Identify which cell holds the provided text, then report its [x, y] central coordinate. 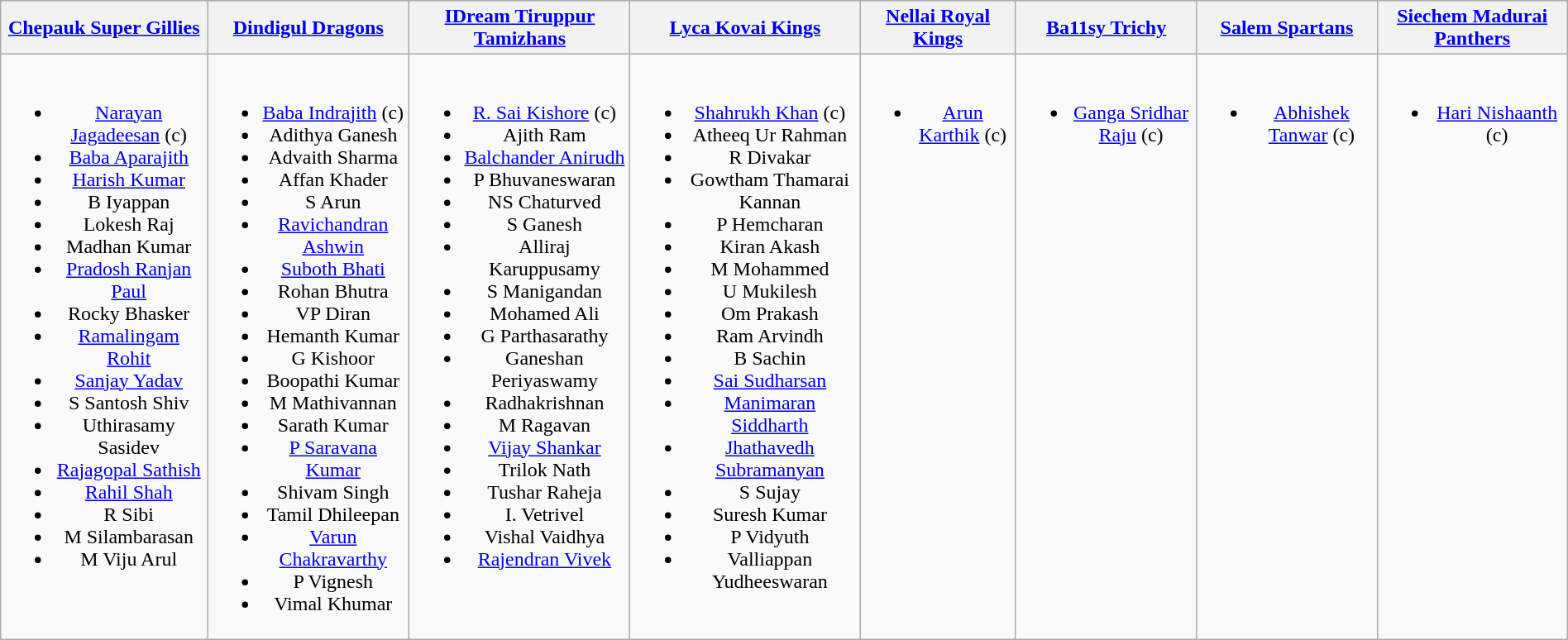
Hari Nishaanth (c) [1472, 347]
Chepauk Super Gillies [104, 28]
Arun Karthik (c) [938, 347]
IDream Tiruppur Tamizhans [519, 28]
Ba11sy Trichy [1106, 28]
Lyca Kovai Kings [745, 28]
Dindigul Dragons [308, 28]
Nellai Royal Kings [938, 28]
Siechem Madurai Panthers [1472, 28]
Salem Spartans [1287, 28]
Ganga Sridhar Raju (c) [1106, 347]
Abhishek Tanwar (c) [1287, 347]
